Extract the [X, Y] coordinate from the center of the cell holding the provided text.  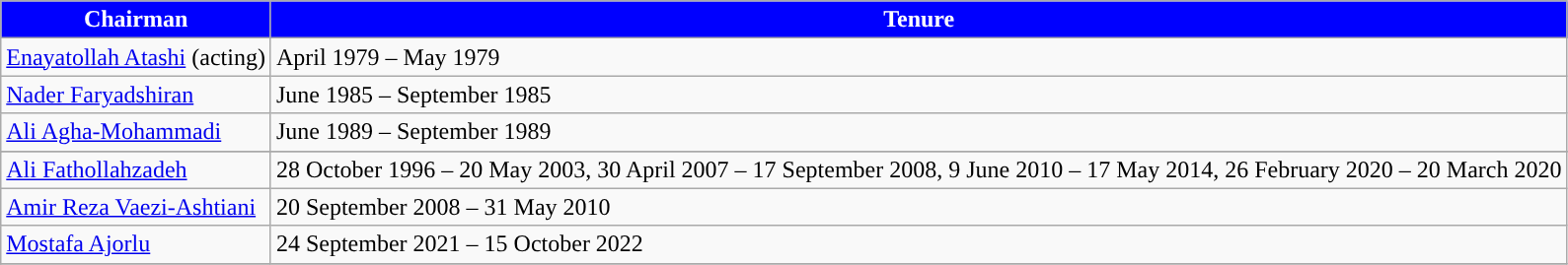
28 October 1996 – 20 May 2003, 30 April 2007 – 17 September 2008, 9 June 2010 – 17 May 2014, 26 February 2020 – 20 March 2020 [919, 169]
Mostafa Ajorlu [136, 244]
Amir Reza Vaezi-Ashtiani [136, 207]
Tenure [919, 20]
20 September 2008 – 31 May 2010 [919, 207]
Chairman [136, 20]
24 September 2021 – 15 October 2022 [919, 244]
Ali Fathollahzadeh [136, 169]
Enayatollah Atashi (acting) [136, 57]
Nader Faryadshiran [136, 95]
June 1985 – September 1985 [919, 95]
Ali Agha-Mohammadi [136, 132]
April 1979 – May 1979 [919, 57]
June 1989 – September 1989 [919, 132]
